Identify which cell holds the provided text, then report its (x, y) central coordinate. 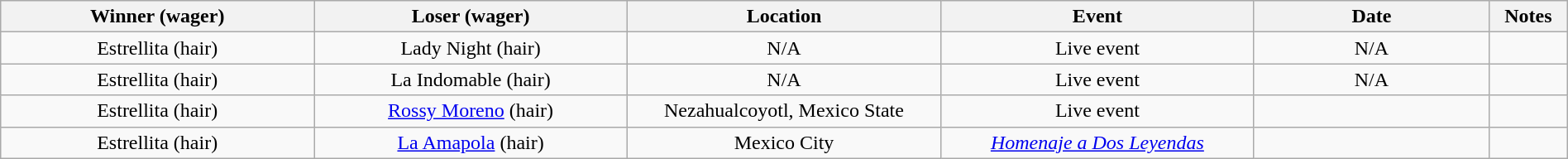
Event (1097, 17)
La Indomable (hair) (471, 79)
Location (784, 17)
Mexico City (784, 142)
Homenaje a Dos Leyendas (1097, 142)
Nezahualcoyotl, Mexico State (784, 111)
Lady Night (hair) (471, 48)
Rossy Moreno (hair) (471, 111)
Notes (1528, 17)
La Amapola (hair) (471, 142)
Date (1371, 17)
Winner (wager) (157, 17)
Loser (wager) (471, 17)
